Detect which cell encompasses the target text, then output its (x, y) center coordinate. 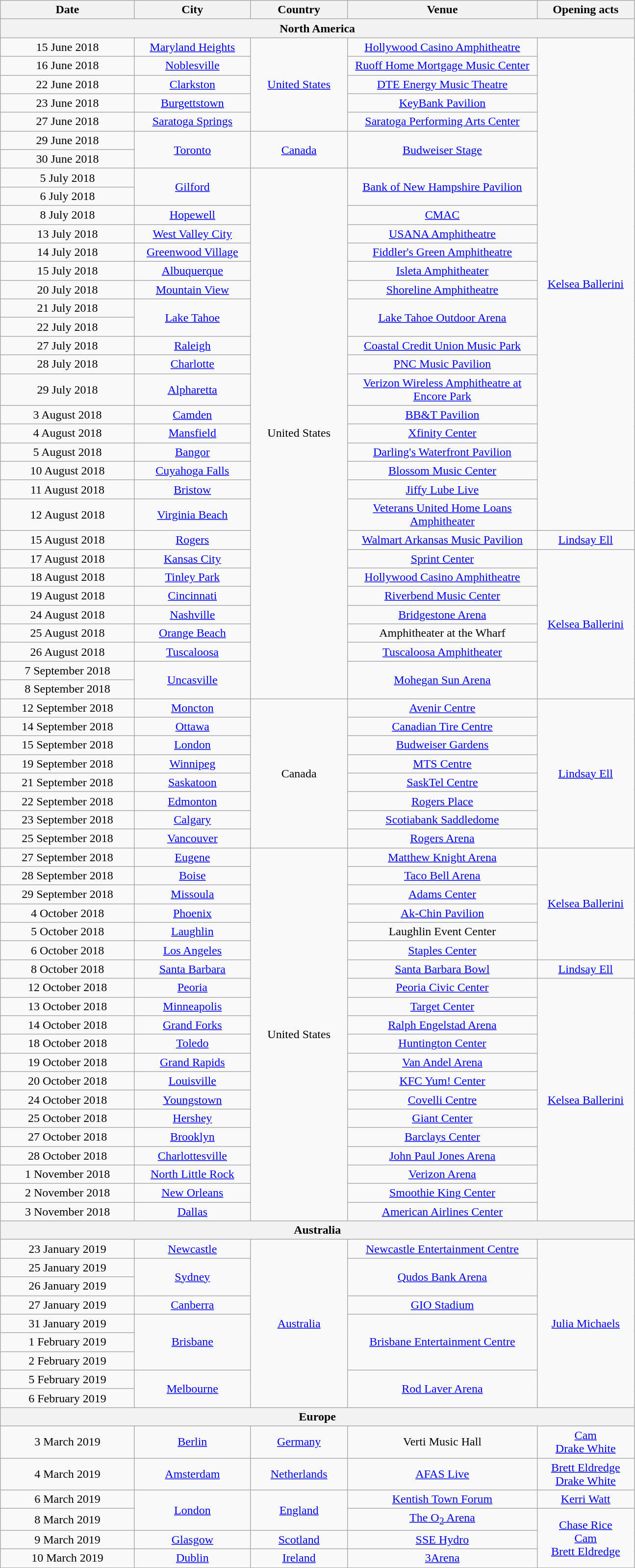
Opening acts (585, 10)
24 August 2018 (68, 615)
Netherlands (299, 1473)
Smoothie King Center (442, 1193)
Camden (192, 415)
Saskatoon (192, 782)
Bridgestone Arena (442, 615)
Winnipeg (192, 764)
Ireland (299, 1558)
Adams Center (442, 895)
Scotland (299, 1540)
Target Center (442, 1006)
25 October 2018 (68, 1118)
Bangor (192, 452)
Ralph Engelstad Arena (442, 1025)
Berlin (192, 1442)
Scotiabank Saddledome (442, 820)
Mohegan Sun Arena (442, 680)
12 September 2018 (68, 708)
Jiffy Lube Live (442, 489)
New Orleans (192, 1193)
KFC Yum! Center (442, 1081)
PNC Music Pavilion (442, 364)
Uncasville (192, 680)
Peoria (192, 988)
SaskTel Centre (442, 782)
Canberra (192, 1305)
8 October 2018 (68, 969)
17 August 2018 (68, 558)
21 July 2018 (68, 308)
Taco Bell Arena (442, 876)
Sydney (192, 1277)
Burgettstown (192, 103)
20 July 2018 (68, 290)
Darling's Waterfront Pavilion (442, 452)
Charlottesville (192, 1155)
Albuquerque (192, 271)
Grand Forks (192, 1025)
1 February 2019 (68, 1342)
13 July 2018 (68, 234)
AFAS Live (442, 1473)
Cincinnati (192, 596)
28 September 2018 (68, 876)
27 June 2018 (68, 122)
Rod Laver Arena (442, 1389)
14 July 2018 (68, 252)
20 October 2018 (68, 1081)
Laughlin (192, 932)
Chase Rice Cam Brett Eldredge (585, 1538)
SSE Hydro (442, 1540)
22 July 2018 (68, 327)
North America (318, 28)
Budweiser Stage (442, 149)
3 March 2019 (68, 1442)
Virginia Beach (192, 515)
Toronto (192, 149)
31 January 2019 (68, 1323)
22 September 2018 (68, 801)
Mountain View (192, 290)
Brisbane Entertainment Centre (442, 1342)
3 November 2018 (68, 1212)
Europe (318, 1417)
Covelli Centre (442, 1099)
Ruoff Home Mortgage Music Center (442, 66)
Bristow (192, 489)
21 September 2018 (68, 782)
Barclays Center (442, 1137)
The O2 Arena (442, 1519)
8 March 2019 (68, 1519)
4 August 2018 (68, 433)
Shoreline Amphitheatre (442, 290)
Qudos Bank Arena (442, 1277)
Sprint Center (442, 558)
22 June 2018 (68, 84)
6 July 2018 (68, 196)
Glasgow (192, 1540)
9 March 2019 (68, 1540)
23 June 2018 (68, 103)
Cam Drake White (585, 1442)
28 July 2018 (68, 364)
2 November 2018 (68, 1193)
Edmonton (192, 801)
18 October 2018 (68, 1044)
30 June 2018 (68, 159)
27 October 2018 (68, 1137)
Verti Music Hall (442, 1442)
Rogers Arena (442, 838)
Hershey (192, 1118)
Dublin (192, 1558)
Raleigh (192, 346)
5 July 2018 (68, 177)
5 October 2018 (68, 932)
19 September 2018 (68, 764)
5 August 2018 (68, 452)
19 October 2018 (68, 1062)
Minneapolis (192, 1006)
4 March 2019 (68, 1473)
1 November 2018 (68, 1174)
Kansas City (192, 558)
North Little Rock (192, 1174)
American Airlines Center (442, 1212)
Noblesville (192, 66)
5 February 2019 (68, 1379)
29 June 2018 (68, 140)
Veterans United Home Loans Amphitheater (442, 515)
Newcastle Entertainment Centre (442, 1249)
Germany (299, 1442)
Tuscaloosa Amphitheater (442, 652)
Amphitheater at the Wharf (442, 633)
Lake Tahoe (192, 318)
Rogers Place (442, 801)
Matthew Knight Arena (442, 857)
28 October 2018 (68, 1155)
Mansfield (192, 433)
Clarkston (192, 84)
Phoenix (192, 913)
Vancouver (192, 838)
Giant Center (442, 1118)
Eugene (192, 857)
6 October 2018 (68, 950)
Hopewell (192, 215)
Ak-Chin Pavilion (442, 913)
11 August 2018 (68, 489)
Fiddler's Green Amphitheatre (442, 252)
Verizon Arena (442, 1174)
12 October 2018 (68, 988)
Julia Michaels (585, 1323)
Riverbend Music Center (442, 596)
26 August 2018 (68, 652)
Youngstown (192, 1099)
Santa Barbara (192, 969)
Laughlin Event Center (442, 932)
Tinley Park (192, 577)
England (299, 1510)
2 February 2019 (68, 1361)
3 August 2018 (68, 415)
24 October 2018 (68, 1099)
Santa Barbara Bowl (442, 969)
Missoula (192, 895)
Boise (192, 876)
Grand Rapids (192, 1062)
Rogers (192, 540)
12 August 2018 (68, 515)
Maryland Heights (192, 47)
Xfinity Center (442, 433)
Toledo (192, 1044)
Tuscaloosa (192, 652)
Orange Beach (192, 633)
Kentish Town Forum (442, 1499)
25 August 2018 (68, 633)
CMAC (442, 215)
Greenwood Village (192, 252)
KeyBank Pavilion (442, 103)
23 January 2019 (68, 1249)
8 July 2018 (68, 215)
Kerri Watt (585, 1499)
Alpharetta (192, 389)
Calgary (192, 820)
Huntington Center (442, 1044)
GIO Stadium (442, 1305)
Cuyahoga Falls (192, 471)
Isleta Amphitheater (442, 271)
6 February 2019 (68, 1398)
29 September 2018 (68, 895)
Budweiser Gardens (442, 745)
Melbourne (192, 1389)
USANA Amphitheatre (442, 234)
Saratoga Springs (192, 122)
City (192, 10)
Coastal Credit Union Music Park (442, 346)
29 July 2018 (68, 389)
23 September 2018 (68, 820)
Lake Tahoe Outdoor Arena (442, 318)
27 July 2018 (68, 346)
Venue (442, 10)
Saratoga Performing Arts Center (442, 122)
14 September 2018 (68, 726)
Gilford (192, 187)
Moncton (192, 708)
Blossom Music Center (442, 471)
27 January 2019 (68, 1305)
Van Andel Arena (442, 1062)
16 June 2018 (68, 66)
27 September 2018 (68, 857)
Date (68, 10)
25 September 2018 (68, 838)
West Valley City (192, 234)
Louisville (192, 1081)
Los Angeles (192, 950)
Peoria Civic Center (442, 988)
13 October 2018 (68, 1006)
MTS Centre (442, 764)
Brett Eldredge Drake White (585, 1473)
26 January 2019 (68, 1286)
Charlotte (192, 364)
10 March 2019 (68, 1558)
15 August 2018 (68, 540)
John Paul Jones Arena (442, 1155)
Walmart Arkansas Music Pavilion (442, 540)
10 August 2018 (68, 471)
6 March 2019 (68, 1499)
DTE Energy Music Theatre (442, 84)
Ottawa (192, 726)
Staples Center (442, 950)
15 June 2018 (68, 47)
4 October 2018 (68, 913)
15 September 2018 (68, 745)
Canadian Tire Centre (442, 726)
14 October 2018 (68, 1025)
Bank of New Hampshire Pavilion (442, 187)
Brisbane (192, 1342)
25 January 2019 (68, 1268)
Country (299, 10)
7 September 2018 (68, 671)
8 September 2018 (68, 689)
18 August 2018 (68, 577)
Newcastle (192, 1249)
Amsterdam (192, 1473)
19 August 2018 (68, 596)
15 July 2018 (68, 271)
Brooklyn (192, 1137)
Dallas (192, 1212)
3Arena (442, 1558)
Verizon Wireless Amphitheatre at Encore Park (442, 389)
BB&T Pavilion (442, 415)
Nashville (192, 615)
Avenir Centre (442, 708)
